Output the [X, Y] coordinate of the center of the cell containing the given text.  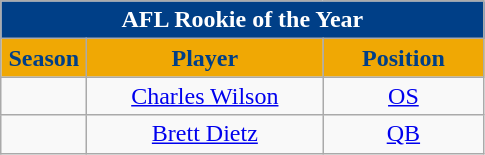
QB [404, 134]
Season [44, 58]
AFL Rookie of the Year [242, 20]
OS [404, 96]
Charles Wilson [205, 96]
Brett Dietz [205, 134]
Position [404, 58]
Player [205, 58]
